Return [X, Y] of the center of cell containing provided text 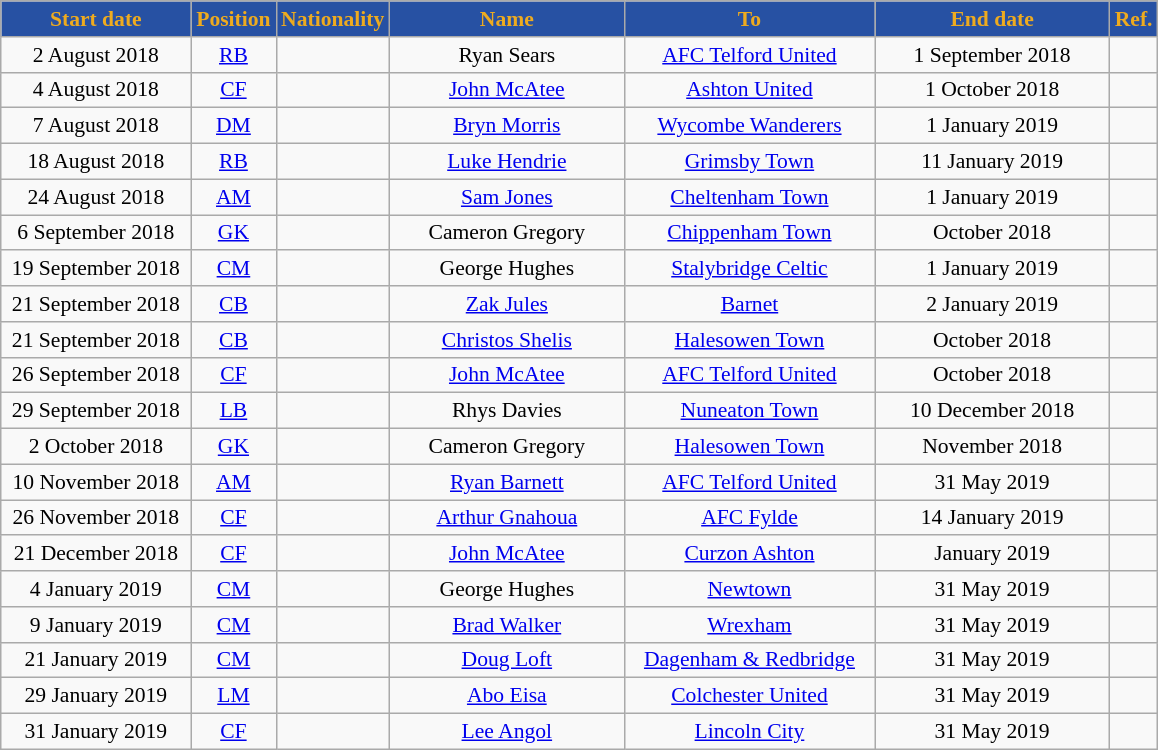
DM [234, 126]
26 September 2018 [96, 375]
Doug Loft [506, 660]
Grimsby Town [749, 162]
Lee Angol [506, 732]
Abo Eisa [506, 696]
Wrexham [749, 625]
21 January 2019 [96, 660]
Newtown [749, 589]
11 January 2019 [992, 162]
4 January 2019 [96, 589]
Ashton United [749, 90]
Wycombe Wanderers [749, 126]
6 September 2018 [96, 233]
Stalybridge Celtic [749, 269]
Colchester United [749, 696]
29 September 2018 [96, 411]
Chippenham Town [749, 233]
LB [234, 411]
7 August 2018 [96, 126]
Christos Shelis [506, 340]
24 August 2018 [96, 197]
Lincoln City [749, 732]
End date [992, 19]
Barnet [749, 304]
Ryan Sears [506, 55]
Ref. [1134, 19]
Curzon Ashton [749, 554]
Brad Walker [506, 625]
Position [234, 19]
2 October 2018 [96, 447]
26 November 2018 [96, 518]
Luke Hendrie [506, 162]
21 December 2018 [96, 554]
4 August 2018 [96, 90]
10 December 2018 [992, 411]
1 September 2018 [992, 55]
Zak Jules [506, 304]
Cheltenham Town [749, 197]
AFC Fylde [749, 518]
1 October 2018 [992, 90]
31 January 2019 [96, 732]
14 January 2019 [992, 518]
Name [506, 19]
November 2018 [992, 447]
29 January 2019 [96, 696]
9 January 2019 [96, 625]
Rhys Davies [506, 411]
Arthur Gnahoua [506, 518]
10 November 2018 [96, 482]
2 August 2018 [96, 55]
Bryn Morris [506, 126]
2 January 2019 [992, 304]
Ryan Barnett [506, 482]
Nuneaton Town [749, 411]
LM [234, 696]
18 August 2018 [96, 162]
Start date [96, 19]
Dagenham & Redbridge [749, 660]
To [749, 19]
Nationality [332, 19]
19 September 2018 [96, 269]
Sam Jones [506, 197]
January 2019 [992, 554]
